For the text-containing cell, return its midpoint in [x, y] coordinate format. 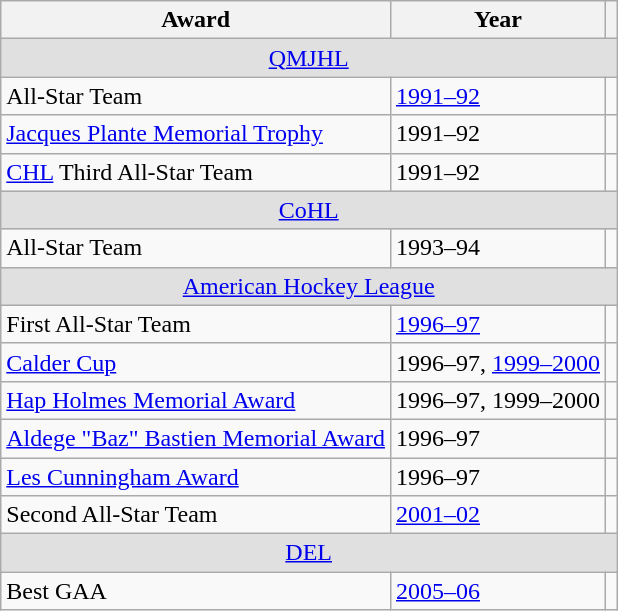
2005–06 [498, 591]
First All-Star Team [196, 324]
DEL [309, 553]
Aldege "Baz" Bastien Memorial Award [196, 438]
Calder Cup [196, 362]
CHL Third All-Star Team [196, 172]
Award [196, 20]
QMJHL [309, 58]
CoHL [309, 210]
Year [498, 20]
1993–94 [498, 248]
Hap Holmes Memorial Award [196, 400]
Best GAA [196, 591]
American Hockey League [309, 286]
Jacques Plante Memorial Trophy [196, 134]
Les Cunningham Award [196, 477]
2001–02 [498, 515]
Second All-Star Team [196, 515]
